Extract the [X, Y] coordinate from the center of the cell holding the provided text.  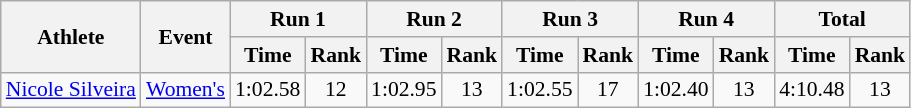
Nicole Silveira [71, 90]
Total [842, 19]
4:10.48 [812, 90]
Women's [186, 90]
Athlete [71, 36]
1:02.58 [268, 90]
Run 2 [434, 19]
Run 3 [570, 19]
12 [336, 90]
Event [186, 36]
17 [608, 90]
1:02.95 [404, 90]
1:02.40 [676, 90]
Run 4 [706, 19]
1:02.55 [540, 90]
Run 1 [298, 19]
